From the cell containing the given text, extract its center point as (x, y) coordinate. 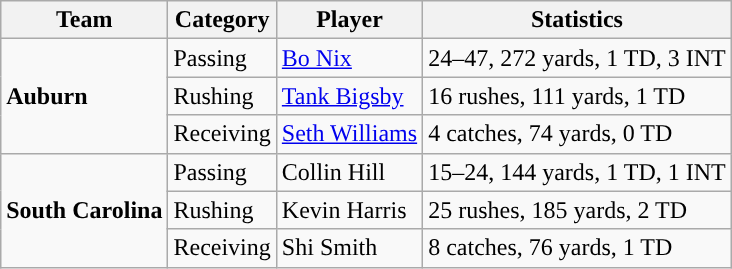
15–24, 144 yards, 1 TD, 1 INT (578, 172)
Seth Williams (349, 134)
24–47, 272 yards, 1 TD, 3 INT (578, 58)
Bo Nix (349, 58)
Player (349, 20)
16 rushes, 111 yards, 1 TD (578, 96)
Tank Bigsby (349, 96)
8 catches, 76 yards, 1 TD (578, 248)
25 rushes, 185 yards, 2 TD (578, 210)
Team (84, 20)
Shi Smith (349, 248)
Statistics (578, 20)
Auburn (84, 96)
Category (222, 20)
South Carolina (84, 210)
Collin Hill (349, 172)
4 catches, 74 yards, 0 TD (578, 134)
Kevin Harris (349, 210)
